Output the (x, y) coordinate of the center of the cell containing the given text.  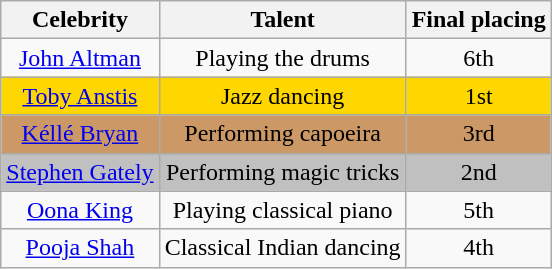
Talent (282, 20)
Performing capoeira (282, 134)
Final placing (478, 20)
Toby Anstis (80, 96)
Kéllé Bryan (80, 134)
Jazz dancing (282, 96)
Performing magic tricks (282, 172)
5th (478, 210)
Oona King (80, 210)
4th (478, 248)
6th (478, 58)
Playing classical piano (282, 210)
3rd (478, 134)
Classical Indian dancing (282, 248)
Playing the drums (282, 58)
John Altman (80, 58)
1st (478, 96)
Stephen Gately (80, 172)
2nd (478, 172)
Celebrity (80, 20)
Pooja Shah (80, 248)
